Scan for the cell matching the given text and deliver its (x, y) coordinate at center. 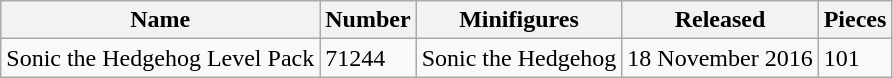
Name (160, 20)
18 November 2016 (720, 58)
Released (720, 20)
Minifigures (519, 20)
Number (368, 20)
71244 (368, 58)
101 (855, 58)
Pieces (855, 20)
Sonic the Hedgehog (519, 58)
Sonic the Hedgehog Level Pack (160, 58)
